Capture the cell that displays the provided text and extract its (X, Y) central coordinate. 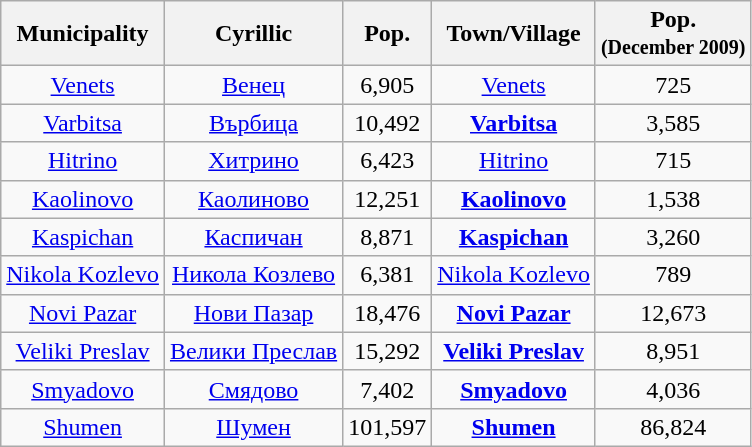
3,260 (673, 237)
18,476 (388, 313)
4,036 (673, 389)
7,402 (388, 389)
715 (673, 161)
12,251 (388, 199)
8,871 (388, 237)
10,492 (388, 123)
Нови Пазар (253, 313)
Върбица (253, 123)
6,905 (388, 85)
Каолиново (253, 199)
8,951 (673, 351)
789 (673, 275)
Никола Козлево (253, 275)
Town/Village (514, 34)
12,673 (673, 313)
Шумен (253, 427)
86,824 (673, 427)
Каспичан (253, 237)
725 (673, 85)
15,292 (388, 351)
6,381 (388, 275)
Cyrillic (253, 34)
101,597 (388, 427)
Венец (253, 85)
Pop. (388, 34)
Хитрино (253, 161)
1,538 (673, 199)
Pop.(December 2009) (673, 34)
6,423 (388, 161)
3,585 (673, 123)
Смядово (253, 389)
Municipality (83, 34)
Велики Преслав (253, 351)
